Locate the cell with the specified text and output its (x, y) center coordinate. 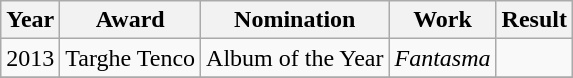
Year (30, 20)
Work (442, 20)
Fantasma (442, 58)
2013 (30, 58)
Album of the Year (295, 58)
Award (130, 20)
Result (534, 20)
Targhe Tenco (130, 58)
Nomination (295, 20)
